Locate the cell with the specified text and output its (X, Y) center coordinate. 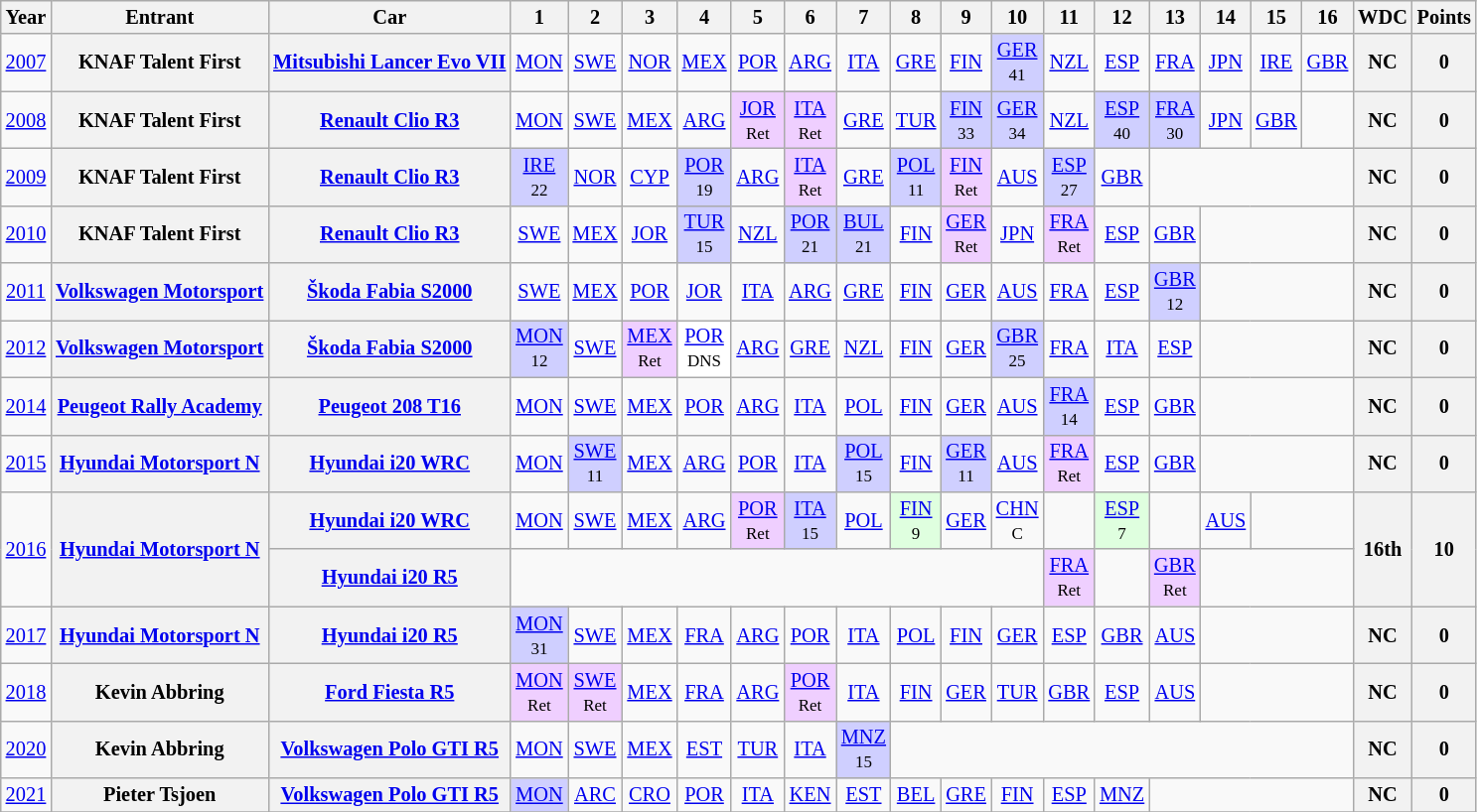
11 (1069, 17)
2008 (26, 120)
Points (1444, 17)
GERRet (965, 234)
7 (864, 17)
POR19 (703, 177)
9 (965, 17)
CRO (650, 795)
FIN33 (965, 120)
2018 (26, 692)
GBR12 (1175, 292)
2021 (26, 795)
2015 (26, 464)
BEL (916, 795)
MEXRet (650, 348)
GBR25 (1017, 348)
6 (811, 17)
BUL21 (864, 234)
2012 (26, 348)
POL15 (864, 464)
MON12 (538, 348)
14 (1226, 17)
13 (1175, 17)
POL11 (916, 177)
2020 (26, 749)
ARC (596, 795)
Pieter Tsjoen (159, 795)
MON31 (538, 635)
FINRet (965, 177)
8 (916, 17)
16 (1328, 17)
5 (757, 17)
CHNC (1017, 520)
Peugeot 208 T16 (389, 406)
2017 (26, 635)
Car (389, 17)
FRA14 (1069, 406)
SWE11 (596, 464)
3 (650, 17)
SWERet (596, 692)
CYP (650, 177)
2011 (26, 292)
KEN (811, 795)
Year (26, 17)
PORDNS (703, 348)
JORRet (757, 120)
1 (538, 17)
Ford Fiesta R5 (389, 692)
4 (703, 17)
FIN 9 (916, 520)
2007 (26, 63)
Mitsubishi Lancer Evo VII (389, 63)
ESP40 (1122, 120)
TUR15 (703, 234)
MNZ15 (864, 749)
12 (1122, 17)
IRE (1276, 63)
IRE22 (538, 177)
16th (1383, 548)
POR21 (811, 234)
ESP27 (1069, 177)
Peugeot Rally Academy (159, 406)
15 (1276, 17)
ITA15 (811, 520)
WDC (1383, 17)
GER41 (1017, 63)
FRA30 (1175, 120)
2009 (26, 177)
2016 (26, 548)
2010 (26, 234)
ESP7 (1122, 520)
2014 (26, 406)
Entrant (159, 17)
2 (596, 17)
MONRet (538, 692)
GER11 (965, 464)
GER34 (1017, 120)
GBRRet (1175, 578)
MNZ (1122, 795)
